Pinpoint the cell where the given text exists, returning its [X, Y] midpoint coordinate. 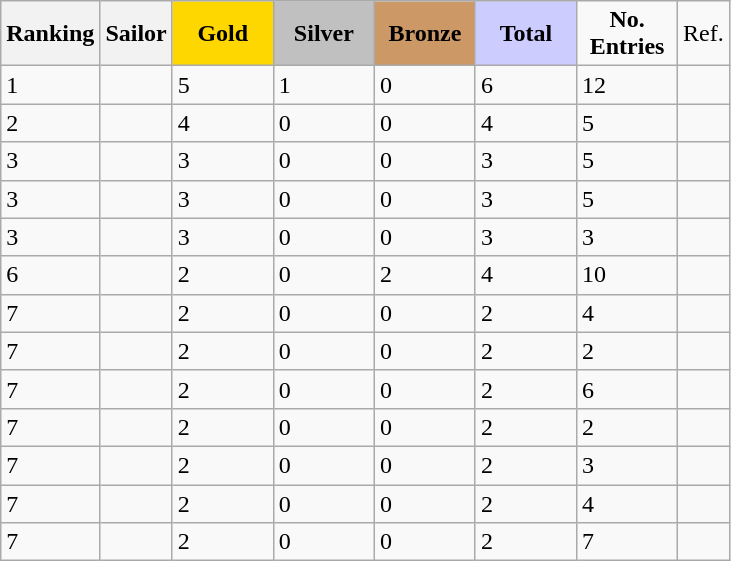
Ranking [50, 34]
Ref. [704, 34]
12 [628, 85]
Bronze [424, 34]
Sailor [136, 34]
Gold [222, 34]
Total [526, 34]
No. Entries [628, 34]
Silver [324, 34]
10 [628, 275]
